Detect which cell encompasses the target text, then output its [x, y] center coordinate. 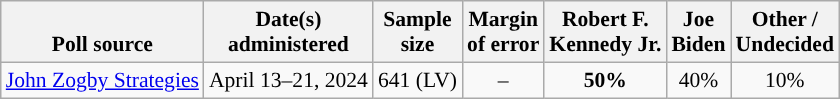
Poll source [102, 32]
JoeBiden [698, 32]
10% [784, 80]
Other /Undecided [784, 32]
John Zogby Strategies [102, 80]
Samplesize [418, 32]
Marginof error [503, 32]
50% [605, 80]
40% [698, 80]
641 (LV) [418, 80]
Robert F.Kennedy Jr. [605, 32]
– [503, 80]
Date(s)administered [288, 32]
April 13–21, 2024 [288, 80]
